Provide the [X, Y] coordinate of the cell's center where the given text is located.  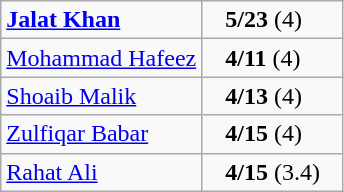
4/15 (3.4) [273, 172]
4/13 (4) [273, 96]
4/15 (4) [273, 134]
5/23 (4) [273, 20]
Zulfiqar Babar [102, 134]
Shoaib Malik [102, 96]
Rahat Ali [102, 172]
Mohammad Hafeez [102, 58]
Jalat Khan [102, 20]
4/11 (4) [273, 58]
